Determine the (x, y) coordinate at the center of the cell enclosing the given text.  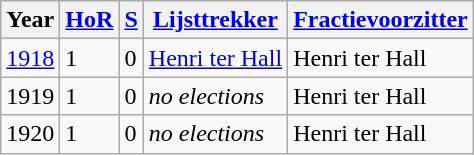
1919 (30, 96)
1920 (30, 134)
HoR (90, 20)
Lijsttrekker (215, 20)
1918 (30, 58)
Year (30, 20)
S (131, 20)
Fractievoorzitter (381, 20)
